Extract the [X, Y] coordinate from the center of the cell holding the provided text.  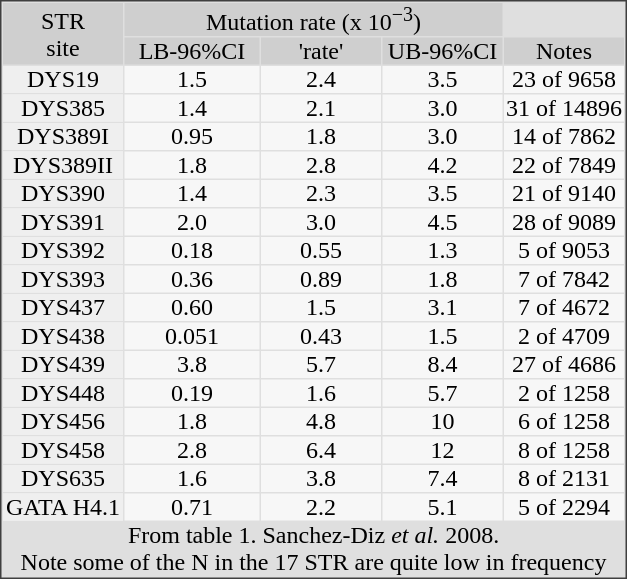
DYS458 [63, 450]
6.4 [321, 450]
12 [442, 450]
4.8 [321, 422]
0.89 [321, 280]
2 of 4709 [564, 336]
2.1 [321, 108]
2.2 [321, 508]
0.051 [192, 336]
6 of 1258 [564, 422]
0.60 [192, 308]
4.2 [442, 166]
DYS448 [63, 394]
4.5 [442, 222]
1.3 [442, 250]
DYS635 [63, 478]
Mutation rate (x 10−3) [313, 20]
2 of 1258 [564, 394]
GATA H4.1 [63, 508]
2.4 [321, 80]
From table 1. Sanchez-Diz et al. 2008. Note some of the N in the 17 STR are quite low in frequency [314, 549]
21 of 9140 [564, 194]
DYS389I [63, 136]
0.95 [192, 136]
'rate' [321, 52]
DYS456 [63, 422]
0.43 [321, 336]
3.1 [442, 308]
DYS389II [63, 166]
DYS390 [63, 194]
UB-96%CI [442, 52]
LB-96%CI [192, 52]
Notes [564, 52]
5 of 2294 [564, 508]
DYS438 [63, 336]
0.19 [192, 394]
27 of 4686 [564, 364]
7.4 [442, 478]
8 of 1258 [564, 450]
22 of 7849 [564, 166]
10 [442, 422]
DYS385 [63, 108]
14 of 7862 [564, 136]
0.71 [192, 508]
STRsite [63, 34]
0.36 [192, 280]
0.55 [321, 250]
DYS393 [63, 280]
7 of 7842 [564, 280]
2.3 [321, 194]
23 of 9658 [564, 80]
DYS391 [63, 222]
5 of 9053 [564, 250]
DYS19 [63, 80]
8 of 2131 [564, 478]
5.1 [442, 508]
0.18 [192, 250]
2.0 [192, 222]
DYS392 [63, 250]
DYS437 [63, 308]
28 of 9089 [564, 222]
31 of 14896 [564, 108]
7 of 4672 [564, 308]
DYS439 [63, 364]
8.4 [442, 364]
